Return the [X, Y] coordinate for the center point of the cell that contains the specified text.  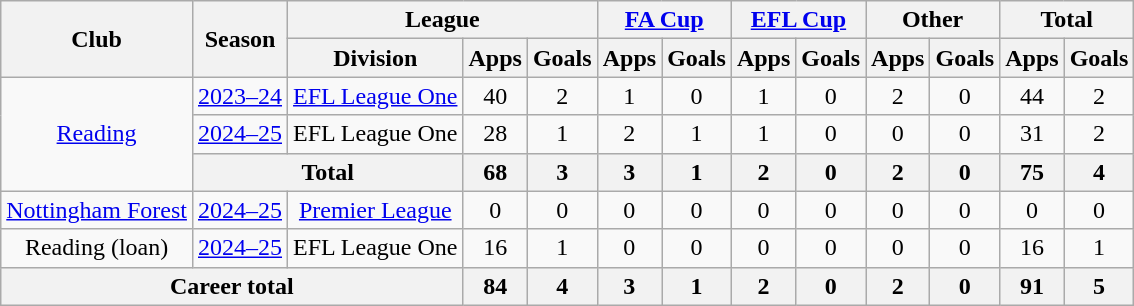
Club [97, 39]
91 [1032, 286]
84 [495, 286]
5 [1099, 286]
EFL Cup [798, 20]
68 [495, 172]
Premier League [376, 210]
Career total [232, 286]
Reading [97, 134]
Reading (loan) [97, 248]
League [443, 20]
44 [1032, 96]
Season [240, 39]
2023–24 [240, 96]
Other [933, 20]
75 [1032, 172]
40 [495, 96]
31 [1032, 134]
FA Cup [664, 20]
28 [495, 134]
Division [376, 58]
Nottingham Forest [97, 210]
